Extract the [X, Y] coordinate from the center of the cell holding the provided text.  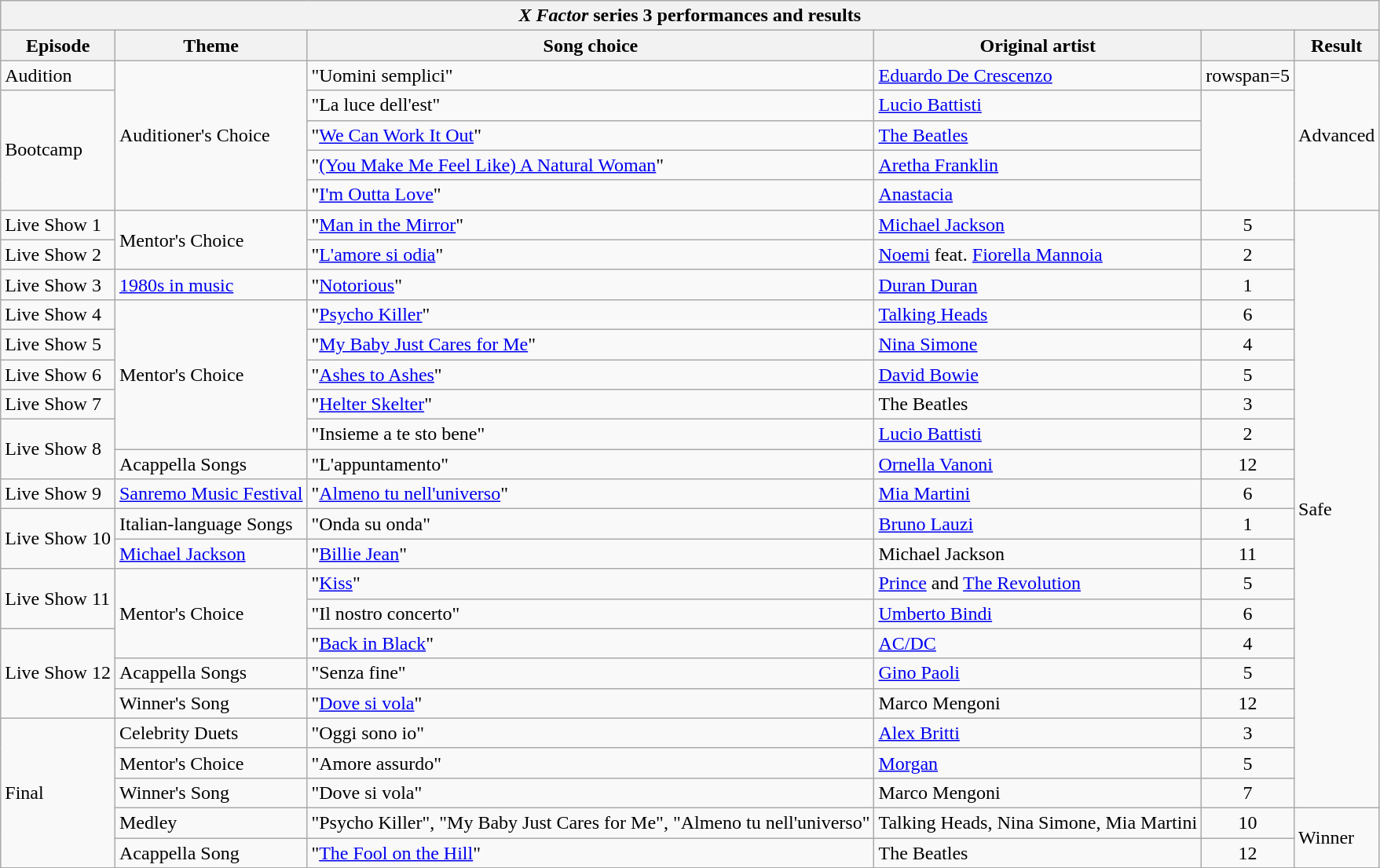
Live Show 5 [58, 344]
"La luce dell'est" [591, 105]
"Psycho Killer", "My Baby Just Cares for Me", "Almeno tu nell'universo" [591, 822]
"Billie Jean" [591, 554]
"Insieme a te sto bene" [591, 434]
7 [1248, 793]
Live Show 7 [58, 405]
Gino Paoli [1038, 673]
"My Baby Just Cares for Me" [591, 344]
Umberto Bindi [1038, 613]
"I'm Outta Love" [591, 195]
"Ashes to Ashes" [591, 375]
Live Show 12 [58, 673]
Medley [210, 822]
Live Show 9 [58, 494]
Audition [58, 75]
Episode [58, 46]
Eduardo De Crescenzo [1038, 75]
1980s in music [210, 284]
"Notorious" [591, 284]
Live Show 3 [58, 284]
Ornella Vanoni [1038, 464]
"Onda su onda" [591, 524]
AC/DC [1038, 643]
Auditioner's Choice [210, 135]
Original artist [1038, 46]
Winner [1337, 837]
"Amore assurdo" [591, 763]
Duran Duran [1038, 284]
11 [1248, 554]
Live Show 11 [58, 599]
"Psycho Killer" [591, 314]
"Kiss" [591, 584]
Talking Heads, Nina Simone, Mia Martini [1038, 822]
Live Show 6 [58, 375]
David Bowie [1038, 375]
"Man in the Mirror" [591, 225]
Bootcamp [58, 150]
Live Show 1 [58, 225]
Bruno Lauzi [1038, 524]
Talking Heads [1038, 314]
Live Show 2 [58, 255]
"Uomini semplici" [591, 75]
Acappella Song [210, 852]
Advanced [1337, 135]
Aretha Franklin [1038, 165]
Celebrity Duets [210, 733]
"L'appuntamento" [591, 464]
Prince and The Revolution [1038, 584]
Nina Simone [1038, 344]
X Factor series 3 performances and results [690, 16]
"The Fool on the Hill" [591, 852]
Italian-language Songs [210, 524]
"L'amore si odia" [591, 255]
Theme [210, 46]
"Oggi sono io" [591, 733]
Song choice [591, 46]
Final [58, 793]
"Senza fine" [591, 673]
Alex Britti [1038, 733]
Anastacia [1038, 195]
Live Show 8 [58, 449]
Live Show 4 [58, 314]
Live Show 10 [58, 539]
Sanremo Music Festival [210, 494]
Safe [1337, 509]
"Helter Skelter" [591, 405]
Mia Martini [1038, 494]
rowspan=5 [1248, 75]
10 [1248, 822]
"We Can Work It Out" [591, 135]
"Back in Black" [591, 643]
Morgan [1038, 763]
"(You Make Me Feel Like) A Natural Woman" [591, 165]
"Almeno tu nell'universo" [591, 494]
Noemi feat. Fiorella Mannoia [1038, 255]
"Il nostro concerto" [591, 613]
Result [1337, 46]
